Return (X, Y) of the center of cell containing provided text 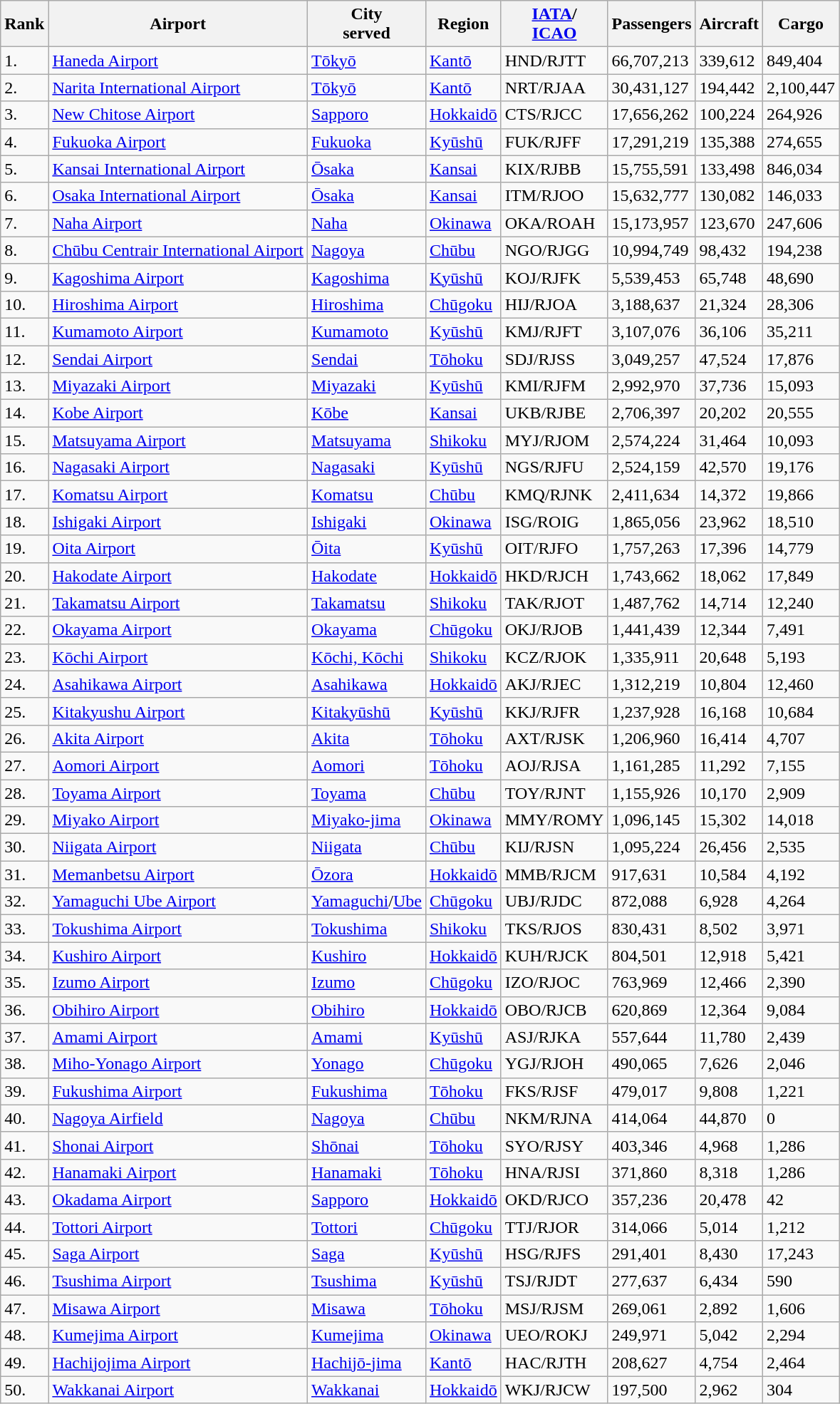
38. (24, 1064)
Region (463, 24)
26. (24, 738)
12. (24, 358)
TOY/RJNT (554, 793)
TKS/RJOS (554, 929)
Amami Airport (178, 1037)
Kushiro Airport (178, 956)
Takamatsu (367, 603)
620,869 (651, 1010)
Akita (367, 738)
Ōzora (367, 874)
Obihiro (367, 1010)
48. (24, 1336)
Toyama Airport (178, 793)
872,088 (651, 902)
4,968 (730, 1145)
7,626 (730, 1064)
Narita International Airport (178, 88)
6,928 (730, 902)
10,994,749 (651, 250)
Passengers (651, 24)
Shōnai (367, 1145)
1,865,056 (651, 522)
23,962 (730, 522)
16. (24, 468)
Kitakyūshū (367, 711)
18,062 (730, 576)
917,631 (651, 874)
65,748 (730, 277)
36,106 (730, 331)
197,500 (651, 1390)
846,034 (801, 169)
ITM/RJOO (554, 196)
Aomori (367, 765)
5,421 (801, 956)
14,779 (801, 549)
Amami (367, 1037)
12,918 (730, 956)
208,627 (651, 1363)
Aomori Airport (178, 765)
1,155,926 (651, 793)
14,018 (801, 820)
Fukuoka Airport (178, 142)
9,808 (730, 1091)
17,849 (801, 576)
17,876 (801, 358)
10. (24, 304)
5. (24, 169)
Akita Airport (178, 738)
1,312,219 (651, 684)
Miyako-jima (367, 820)
39. (24, 1091)
Asahikawa Airport (178, 684)
849,404 (801, 61)
3. (24, 115)
UBJ/RJDC (554, 902)
1,212 (801, 1227)
OKA/ROAH (554, 223)
194,238 (801, 250)
Yamaguchi/Ube (367, 902)
12,364 (730, 1010)
35. (24, 983)
1,441,439 (651, 630)
2,100,447 (801, 88)
KIJ/RJSN (554, 847)
6. (24, 196)
Komatsu Airport (178, 495)
45. (24, 1254)
Tokushima (367, 929)
2,390 (801, 983)
2,992,970 (651, 386)
4,192 (801, 874)
1,237,928 (651, 711)
FKS/RJSF (554, 1091)
Kagoshima Airport (178, 277)
IATA/ICAO (554, 24)
32. (24, 902)
UKB/RJBE (554, 413)
123,670 (730, 223)
MMY/ROMY (554, 820)
14,372 (730, 495)
Saga Airport (178, 1254)
Chūbu Centrair International Airport (178, 250)
274,655 (801, 142)
ASJ/RJKA (554, 1037)
1,221 (801, 1091)
Kumamoto (367, 331)
830,431 (651, 929)
Kōchi Airport (178, 657)
41. (24, 1145)
Haneda Airport (178, 61)
1,743,662 (651, 576)
Izumo (367, 983)
YGJ/RJOH (554, 1064)
28. (24, 793)
Nagasaki Airport (178, 468)
11,780 (730, 1037)
6,434 (730, 1281)
2,706,397 (651, 413)
17,656,262 (651, 115)
1,096,145 (651, 820)
146,033 (801, 196)
2,464 (801, 1363)
414,064 (651, 1118)
42. (24, 1172)
4,264 (801, 902)
5,539,453 (651, 277)
11,292 (730, 765)
Hiroshima (367, 304)
30,431,127 (651, 88)
5,042 (730, 1336)
50. (24, 1390)
Wakkanai Airport (178, 1390)
29. (24, 820)
KMJ/RJFT (554, 331)
New Chitose Airport (178, 115)
KMQ/RJNK (554, 495)
Oita Airport (178, 549)
20. (24, 576)
44. (24, 1227)
194,442 (730, 88)
Hachijojima Airport (178, 1363)
Tsushima (367, 1281)
Memanbetsu Airport (178, 874)
Okayama (367, 630)
1,095,224 (651, 847)
NRT/RJAA (554, 88)
Shonai Airport (178, 1145)
MYJ/RJOM (554, 440)
Kagoshima (367, 277)
OKJ/RJOB (554, 630)
357,236 (651, 1199)
15,755,591 (651, 169)
763,969 (651, 983)
16,168 (730, 711)
14,714 (730, 603)
Kumejima (367, 1336)
KIX/RJBB (554, 169)
4,707 (801, 738)
3,971 (801, 929)
269,061 (651, 1308)
Hanamaki (367, 1172)
Yamaguchi Ube Airport (178, 902)
247,606 (801, 223)
Okadama Airport (178, 1199)
WKJ/RJCW (554, 1390)
Fukushima (367, 1091)
Fukushima Airport (178, 1091)
12,460 (801, 684)
SYO/RJSY (554, 1145)
10,170 (730, 793)
MMB/RJCM (554, 874)
12,344 (730, 630)
17,396 (730, 549)
HKD/RJCH (554, 576)
KCZ/RJOK (554, 657)
Osaka International Airport (178, 196)
40. (24, 1118)
Misawa (367, 1308)
Toyama (367, 793)
20,202 (730, 413)
KKJ/RJFR (554, 711)
2,535 (801, 847)
24. (24, 684)
Kobe Airport (178, 413)
Kumamoto Airport (178, 331)
NKM/RJNA (554, 1118)
2,962 (730, 1390)
14. (24, 413)
43. (24, 1199)
17. (24, 495)
37. (24, 1037)
OIT/RJFO (554, 549)
Hakodate Airport (178, 576)
7. (24, 223)
4. (24, 142)
Hiroshima Airport (178, 304)
Kitakyushu Airport (178, 711)
1. (24, 61)
Ishigaki (367, 522)
MSJ/RJSM (554, 1308)
2,574,224 (651, 440)
4,754 (730, 1363)
Tottori (367, 1227)
1,606 (801, 1308)
KUH/RJCK (554, 956)
Rank (24, 24)
8,502 (730, 929)
8. (24, 250)
31. (24, 874)
21,324 (730, 304)
NGO/RJGG (554, 250)
2,892 (730, 1308)
KOJ/RJFK (554, 277)
7,155 (801, 765)
TSJ/RJDT (554, 1281)
30. (24, 847)
2. (24, 88)
47,524 (730, 358)
371,860 (651, 1172)
10,093 (801, 440)
ISG/ROIG (554, 522)
1,335,911 (651, 657)
557,644 (651, 1037)
Tokushima Airport (178, 929)
Saga (367, 1254)
33. (24, 929)
KMI/RJFM (554, 386)
15. (24, 440)
2,524,159 (651, 468)
130,082 (730, 196)
10,584 (730, 874)
133,498 (730, 169)
Okayama Airport (178, 630)
20,555 (801, 413)
Miyazaki (367, 386)
19. (24, 549)
8,430 (730, 1254)
19,176 (801, 468)
20,478 (730, 1199)
3,107,076 (651, 331)
7,491 (801, 630)
49. (24, 1363)
Airport (178, 24)
277,637 (651, 1281)
8,318 (730, 1172)
13. (24, 386)
Naha (367, 223)
Naha Airport (178, 223)
12,466 (730, 983)
47. (24, 1308)
15,302 (730, 820)
5,014 (730, 1227)
HND/RJTT (554, 61)
21. (24, 603)
339,612 (730, 61)
42,570 (730, 468)
Izumo Airport (178, 983)
AXT/RJSK (554, 738)
2,439 (801, 1037)
490,065 (651, 1064)
Nagasaki (367, 468)
Kōbe (367, 413)
Hachijō-jima (367, 1363)
20,648 (730, 657)
98,432 (730, 250)
HNA/RJSI (554, 1172)
UEO/ROKJ (554, 1336)
16,414 (730, 738)
Matsuyama Airport (178, 440)
Kumejima Airport (178, 1336)
NGS/RJFU (554, 468)
10,684 (801, 711)
Hanamaki Airport (178, 1172)
2,411,634 (651, 495)
Miyazaki Airport (178, 386)
Matsuyama (367, 440)
Kansai International Airport (178, 169)
1,206,960 (651, 738)
Yonago (367, 1064)
22. (24, 630)
66,707,213 (651, 61)
CTS/RJCC (554, 115)
264,926 (801, 115)
9,084 (801, 1010)
Ishigaki Airport (178, 522)
15,173,957 (651, 223)
Ōita (367, 549)
Cityserved (367, 24)
2,294 (801, 1336)
Takamatsu Airport (178, 603)
18,510 (801, 522)
804,501 (651, 956)
304 (801, 1390)
Asahikawa (367, 684)
Sendai (367, 358)
Kōchi, Kōchi (367, 657)
FUK/RJFF (554, 142)
17,291,219 (651, 142)
479,017 (651, 1091)
Wakkanai (367, 1390)
15,632,777 (651, 196)
17,243 (801, 1254)
Misawa Airport (178, 1308)
15,093 (801, 386)
Cargo (801, 24)
249,971 (651, 1336)
35,211 (801, 331)
Miyako Airport (178, 820)
Kushiro (367, 956)
11. (24, 331)
10,804 (730, 684)
Nagoya Airfield (178, 1118)
HIJ/RJOA (554, 304)
23. (24, 657)
37,736 (730, 386)
135,388 (730, 142)
Fukuoka (367, 142)
Niigata (367, 847)
OBO/RJCB (554, 1010)
36. (24, 1010)
Obihiro Airport (178, 1010)
AOJ/RJSA (554, 765)
2,046 (801, 1064)
18. (24, 522)
291,401 (651, 1254)
HSG/RJFS (554, 1254)
HAC/RJTH (554, 1363)
590 (801, 1281)
42 (801, 1199)
Komatsu (367, 495)
SDJ/RJSS (554, 358)
Niigata Airport (178, 847)
1,487,762 (651, 603)
28,306 (801, 304)
44,870 (730, 1118)
100,224 (730, 115)
Hakodate (367, 576)
Tsushima Airport (178, 1281)
Miho-Yonago Airport (178, 1064)
48,690 (801, 277)
5,193 (801, 657)
1,161,285 (651, 765)
3,188,637 (651, 304)
46. (24, 1281)
Sendai Airport (178, 358)
31,464 (730, 440)
3,049,257 (651, 358)
314,066 (651, 1227)
0 (801, 1118)
12,240 (801, 603)
1,757,263 (651, 549)
TTJ/RJOR (554, 1227)
27. (24, 765)
34. (24, 956)
403,346 (651, 1145)
26,456 (730, 847)
9. (24, 277)
25. (24, 711)
IZO/RJOC (554, 983)
2,909 (801, 793)
TAK/RJOT (554, 603)
Aircraft (730, 24)
AKJ/RJEC (554, 684)
19,866 (801, 495)
OKD/RJCO (554, 1199)
Tottori Airport (178, 1227)
